Provide the [X, Y] coordinate of the cell's center where the given text is located.  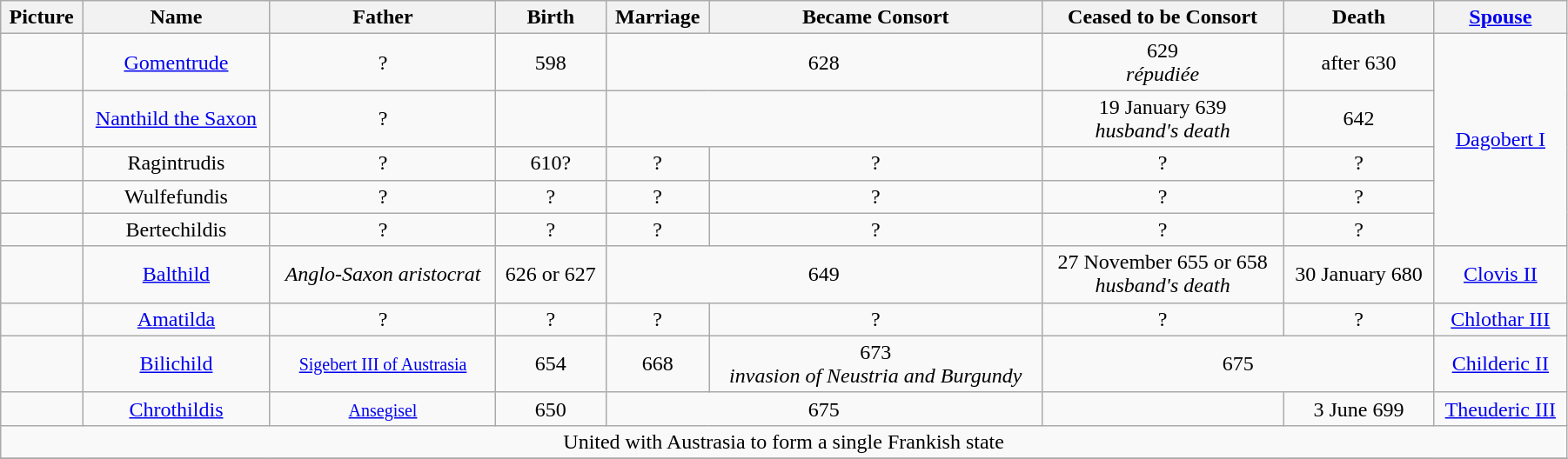
Spouse [1500, 17]
Amatilda [176, 319]
649 [823, 275]
Bilichild [176, 363]
Birth [551, 17]
Ragintrudis [176, 163]
Balthild [176, 275]
Ceased to be Consort [1163, 17]
628 [823, 63]
610? [551, 163]
Chlothar III [1500, 319]
Death [1359, 17]
Anglo-Saxon aristocrat [383, 275]
after 630 [1359, 63]
Ansegisel [383, 409]
3 June 699 [1359, 409]
626 or 627 [551, 275]
27 November 655 or 658husband's death [1163, 275]
Clovis II [1500, 275]
Childeric II [1500, 363]
Wulfefundis [176, 196]
Bertechildis [176, 229]
Marriage [658, 17]
642 [1359, 118]
Gomentrude [176, 63]
Became Consort [875, 17]
Sigebert III of Austrasia [383, 363]
United with Austrasia to form a single Frankish state [784, 442]
654 [551, 363]
Nanthild the Saxon [176, 118]
Dagobert I [1500, 140]
Name [176, 17]
19 January 639husband's death [1163, 118]
Father [383, 17]
668 [658, 363]
Theuderic III [1500, 409]
650 [551, 409]
629répudiée [1163, 63]
Picture [42, 17]
673invasion of Neustria and Burgundy [875, 363]
Chrothildis [176, 409]
598 [551, 63]
30 January 680 [1359, 275]
